Search for the cell housing the specified text and yield its (X, Y) center coordinate. 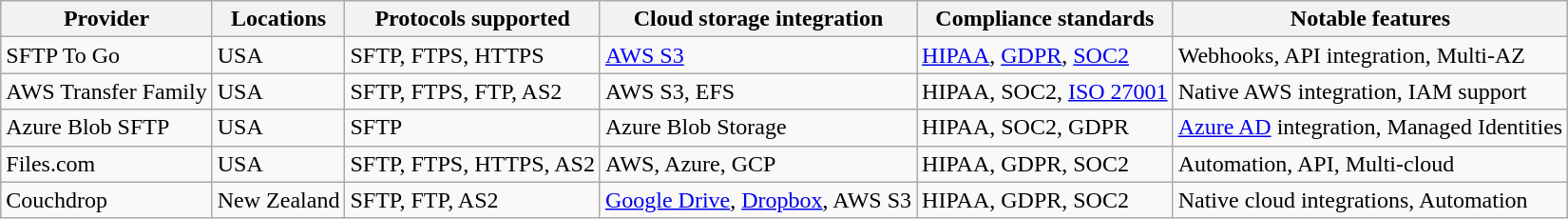
HIPAA, SOC2, GDPR (1045, 128)
Notable features (1370, 19)
HIPAA, SOC2, ISO 27001 (1045, 91)
Locations (278, 19)
AWS, Azure, GCP (758, 164)
Protocols supported (473, 19)
SFTP, FTPS, HTTPS, AS2 (473, 164)
Native AWS integration, IAM support (1370, 91)
Files.com (106, 164)
Couchdrop (106, 200)
Azure AD integration, Managed Identities (1370, 128)
Cloud storage integration (758, 19)
Automation, API, Multi-cloud (1370, 164)
Azure Blob Storage (758, 128)
AWS S3, EFS (758, 91)
SFTP, FTPS, FTP, AS2 (473, 91)
Compliance standards (1045, 19)
AWS Transfer Family (106, 91)
New Zealand (278, 200)
Google Drive, Dropbox, AWS S3 (758, 200)
SFTP (473, 128)
Native cloud integrations, Automation (1370, 200)
SFTP, FTPS, HTTPS (473, 55)
Provider (106, 19)
Azure Blob SFTP (106, 128)
Webhooks, API integration, Multi-AZ (1370, 55)
AWS S3 (758, 55)
SFTP, FTP, AS2 (473, 200)
SFTP To Go (106, 55)
